Locate the cell with the specified text and output its (X, Y) center coordinate. 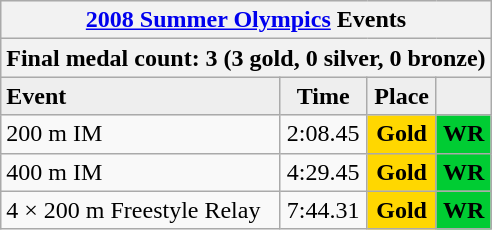
Event (140, 96)
Time (323, 96)
2:08.45 (323, 134)
2008 Summer Olympics Events (246, 20)
4:29.45 (323, 172)
400 m IM (140, 172)
4 × 200 m Freestyle Relay (140, 210)
7:44.31 (323, 210)
Final medal count: 3 (3 gold, 0 silver, 0 bronze) (246, 58)
Place (402, 96)
200 m IM (140, 134)
